Extract the [x, y] coordinate from the center of the cell holding the provided text.  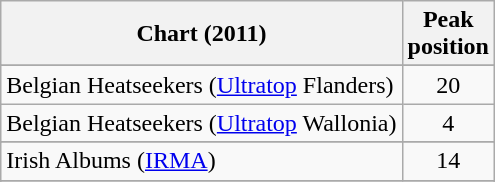
Peakposition [448, 34]
Chart (2011) [202, 34]
4 [448, 123]
Irish Albums (IRMA) [202, 161]
14 [448, 161]
Belgian Heatseekers (Ultratop Wallonia) [202, 123]
Belgian Heatseekers (Ultratop Flanders) [202, 85]
20 [448, 85]
